Pinpoint the cell where the given text exists, returning its [x, y] midpoint coordinate. 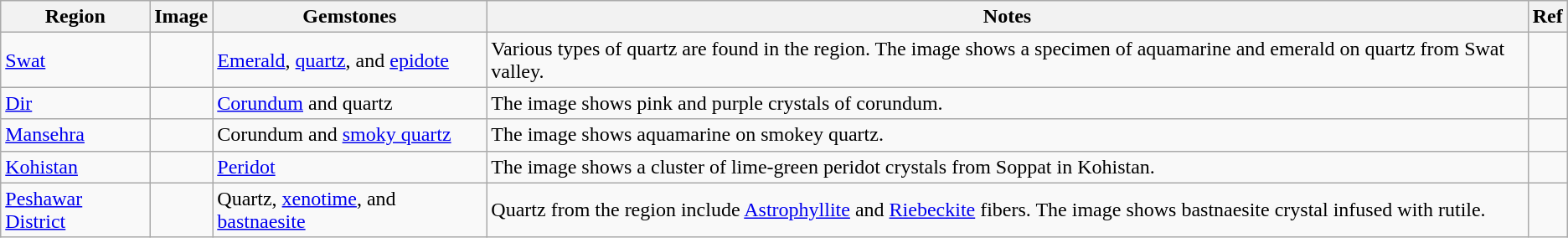
Quartz, xenotime, and bastnaesite [350, 210]
Mansehra [75, 135]
Peridot [350, 167]
Quartz from the region include Astrophyllite and Riebeckite fibers. The image shows bastnaesite crystal infused with rutile. [1007, 210]
The image shows pink and purple crystals of corundum. [1007, 103]
Kohistan [75, 167]
Various types of quartz are found in the region. The image shows a specimen of aquamarine and emerald on quartz from Swat valley. [1007, 60]
Swat [75, 60]
Corundum and smoky quartz [350, 135]
Peshawar District [75, 210]
Region [75, 17]
Gemstones [350, 17]
The image shows aquamarine on smokey quartz. [1007, 135]
Notes [1007, 17]
Ref [1548, 17]
The image shows a cluster of lime-green peridot crystals from Soppat in Kohistan. [1007, 167]
Corundum and quartz [350, 103]
Emerald, quartz, and epidote [350, 60]
Dir [75, 103]
Image [181, 17]
